Return the (x, y) coordinate for the center point of the cell that contains the specified text.  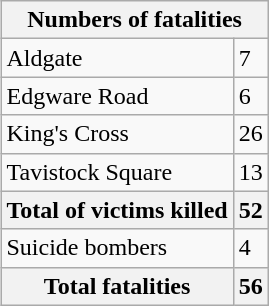
Total fatalities (117, 286)
13 (250, 172)
56 (250, 286)
Tavistock Square (117, 172)
6 (250, 96)
4 (250, 248)
King's Cross (117, 134)
Edgware Road (117, 96)
Aldgate (117, 58)
Suicide bombers (117, 248)
Numbers of fatalities (134, 20)
Total of victims killed (117, 210)
7 (250, 58)
26 (250, 134)
52 (250, 210)
